For the text-containing cell, return its midpoint in [x, y] coordinate format. 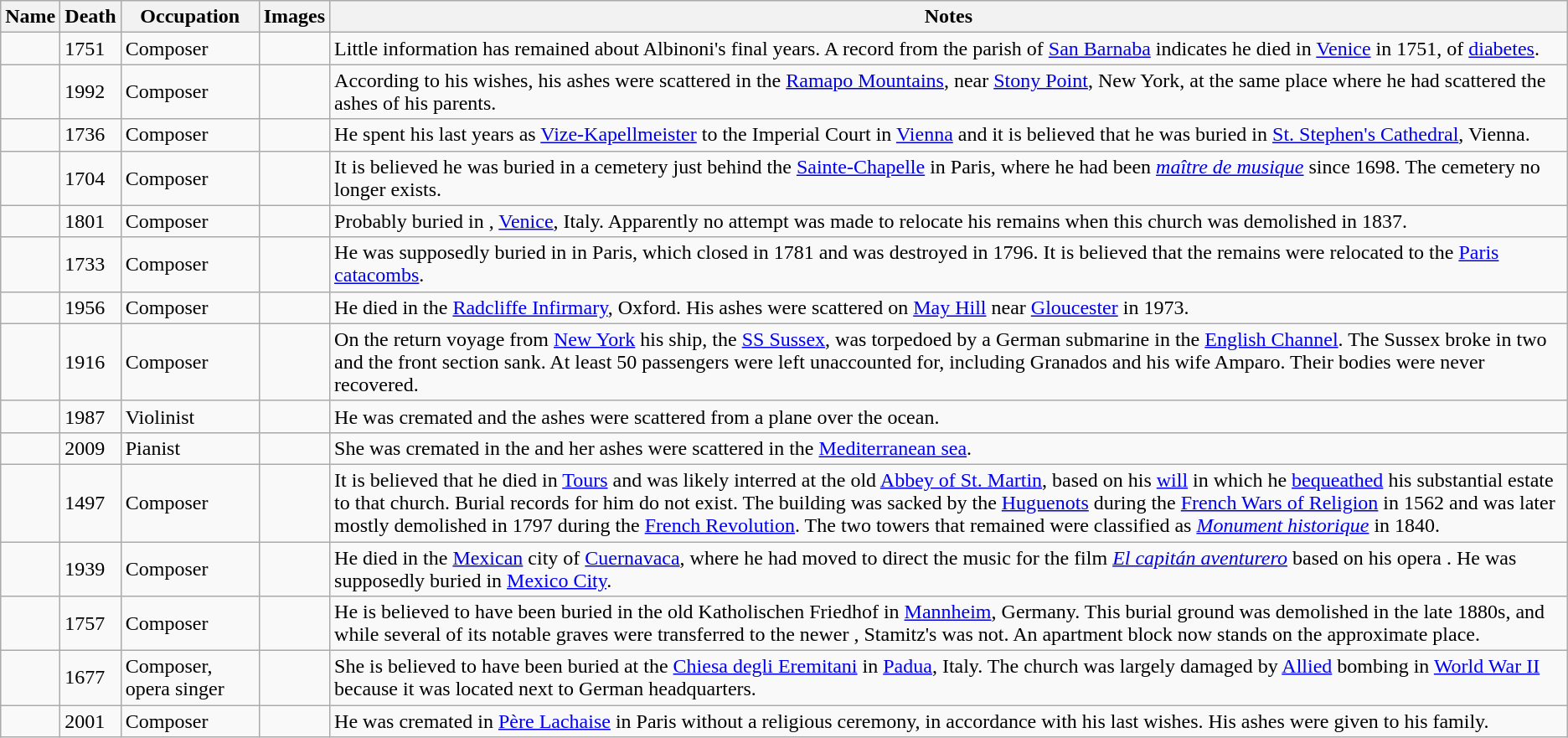
2001 [90, 721]
She was cremated in the and her ashes were scattered in the Mediterranean sea. [949, 448]
Images [294, 17]
He was cremated in Père Lachaise in Paris without a religious ceremony, in accordance with his last wishes. His ashes were given to his family. [949, 721]
Notes [949, 17]
Composer, opera singer [189, 679]
1677 [90, 679]
1801 [90, 221]
Probably buried in , Venice, Italy. Apparently no attempt was made to relocate his remains when this church was demolished in 1837. [949, 221]
1736 [90, 135]
Name [30, 17]
1992 [90, 92]
He died in the Radcliffe Infirmary, Oxford. His ashes were scattered on May Hill near Gloucester in 1973. [949, 307]
2009 [90, 448]
1497 [90, 503]
1733 [90, 265]
Death [90, 17]
1939 [90, 568]
Occupation [189, 17]
Violinist [189, 416]
1956 [90, 307]
1916 [90, 362]
1757 [90, 623]
1751 [90, 49]
1987 [90, 416]
He was cremated and the ashes were scattered from a plane over the ocean. [949, 416]
1704 [90, 178]
Pianist [189, 448]
